Output the (x, y) coordinate of the center of the cell containing the given text.  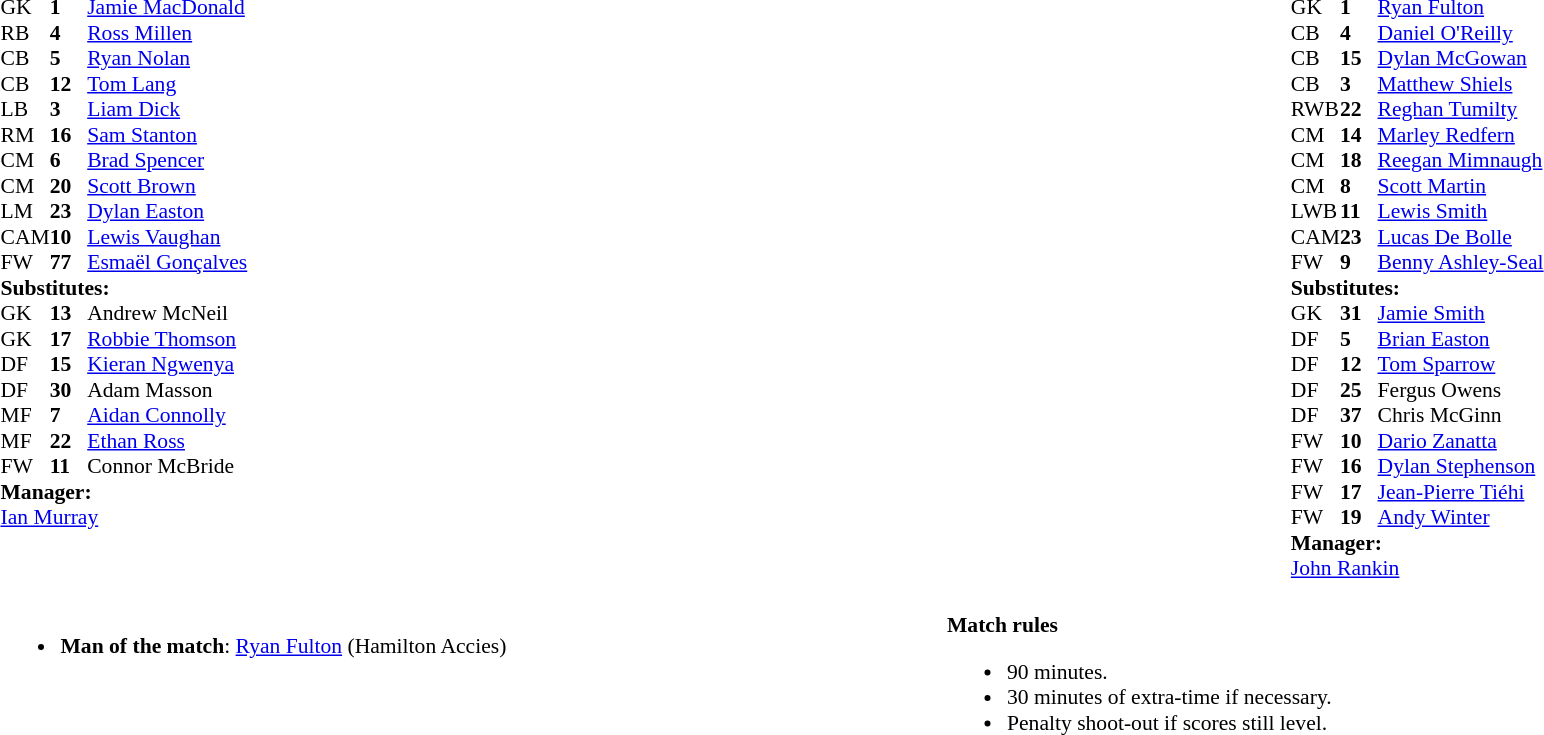
Reegan Mimnaugh (1461, 161)
Dylan Easton (167, 211)
31 (1359, 313)
Marley Redfern (1461, 135)
RM (24, 135)
25 (1359, 390)
John Rankin (1418, 569)
Fergus Owens (1461, 390)
Ryan Nolan (167, 59)
30 (69, 390)
Jamie Smith (1461, 313)
Esmaël Gonçalves (167, 263)
Tom Lang (167, 84)
13 (69, 313)
9 (1359, 263)
Ian Murray (124, 517)
19 (1359, 517)
Andrew McNeil (167, 313)
Reghan Tumilty (1461, 109)
18 (1359, 161)
Aidan Connolly (167, 415)
RB (24, 33)
77 (69, 263)
Ethan Ross (167, 441)
Sam Stanton (167, 135)
6 (69, 161)
Brian Easton (1461, 339)
20 (69, 186)
14 (1359, 135)
Scott Brown (167, 186)
Andy Winter (1461, 517)
Jean-Pierre Tiéhi (1461, 492)
8 (1359, 186)
Kieran Ngwenya (167, 365)
Robbie Thomson (167, 339)
Dylan McGowan (1461, 59)
Ross Millen (167, 33)
Lewis Vaughan (167, 237)
Matthew Shiels (1461, 84)
LWB (1316, 211)
Brad Spencer (167, 161)
Scott Martin (1461, 186)
LB (24, 109)
RWB (1316, 109)
Tom Sparrow (1461, 365)
Lucas De Bolle (1461, 237)
Dario Zanatta (1461, 441)
Lewis Smith (1461, 211)
Connor McBride (167, 467)
Chris McGinn (1461, 415)
Liam Dick (167, 109)
Dylan Stephenson (1461, 467)
Daniel O'Reilly (1461, 33)
Adam Masson (167, 390)
37 (1359, 415)
LM (24, 211)
Benny Ashley-Seal (1461, 263)
7 (69, 415)
